Search for the cell housing the specified text and yield its [X, Y] center coordinate. 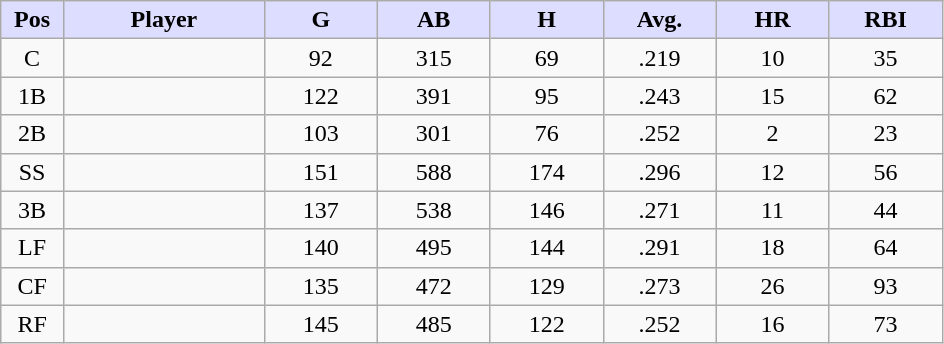
151 [320, 172]
129 [546, 286]
SS [32, 172]
.243 [660, 96]
301 [434, 134]
RF [32, 324]
588 [434, 172]
137 [320, 210]
3B [32, 210]
485 [434, 324]
.291 [660, 248]
16 [772, 324]
135 [320, 286]
Pos [32, 20]
76 [546, 134]
Avg. [660, 20]
18 [772, 248]
.273 [660, 286]
CF [32, 286]
315 [434, 58]
AB [434, 20]
1B [32, 96]
95 [546, 96]
44 [886, 210]
23 [886, 134]
26 [772, 286]
.219 [660, 58]
69 [546, 58]
H [546, 20]
145 [320, 324]
.271 [660, 210]
2B [32, 134]
12 [772, 172]
G [320, 20]
64 [886, 248]
Player [164, 20]
11 [772, 210]
103 [320, 134]
62 [886, 96]
73 [886, 324]
92 [320, 58]
LF [32, 248]
15 [772, 96]
495 [434, 248]
472 [434, 286]
10 [772, 58]
140 [320, 248]
.296 [660, 172]
538 [434, 210]
93 [886, 286]
56 [886, 172]
144 [546, 248]
C [32, 58]
391 [434, 96]
RBI [886, 20]
2 [772, 134]
35 [886, 58]
HR [772, 20]
146 [546, 210]
174 [546, 172]
